Capture the cell that displays the provided text and extract its [X, Y] central coordinate. 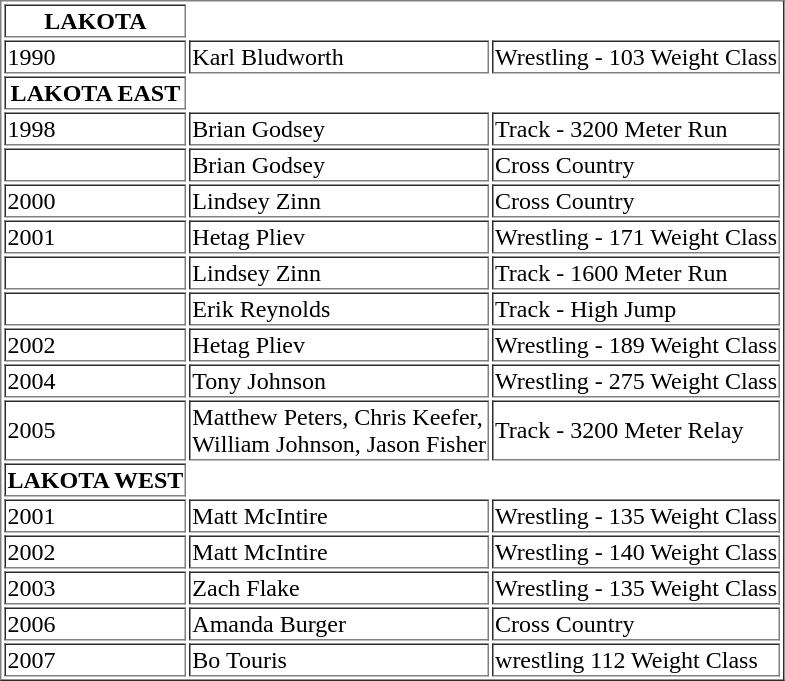
Track - High Jump [636, 308]
wrestling 112 Weight Class [636, 660]
Wrestling - 140 Weight Class [636, 552]
Erik Reynolds [339, 308]
Wrestling - 171 Weight Class [636, 236]
2000 [95, 200]
2005 [95, 430]
2004 [95, 380]
Bo Touris [339, 660]
Track - 1600 Meter Run [636, 272]
Amanda Burger [339, 624]
LAKOTA [95, 20]
Matthew Peters, Chris Keefer, William Johnson, Jason Fisher [339, 430]
LAKOTA WEST [95, 480]
2003 [95, 588]
Tony Johnson [339, 380]
Track - 3200 Meter Relay [636, 430]
2006 [95, 624]
1998 [95, 128]
Track - 3200 Meter Run [636, 128]
LAKOTA EAST [95, 92]
Karl Bludworth [339, 56]
2007 [95, 660]
Wrestling - 275 Weight Class [636, 380]
Wrestling - 103 Weight Class [636, 56]
Wrestling - 189 Weight Class [636, 344]
1990 [95, 56]
Zach Flake [339, 588]
